For the text-containing cell, return its midpoint in (x, y) coordinate format. 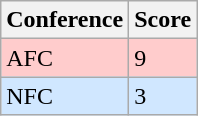
Conference (65, 20)
3 (163, 96)
9 (163, 58)
NFC (65, 96)
Score (163, 20)
AFC (65, 58)
